Extract the (X, Y) coordinate from the center of the cell holding the provided text.  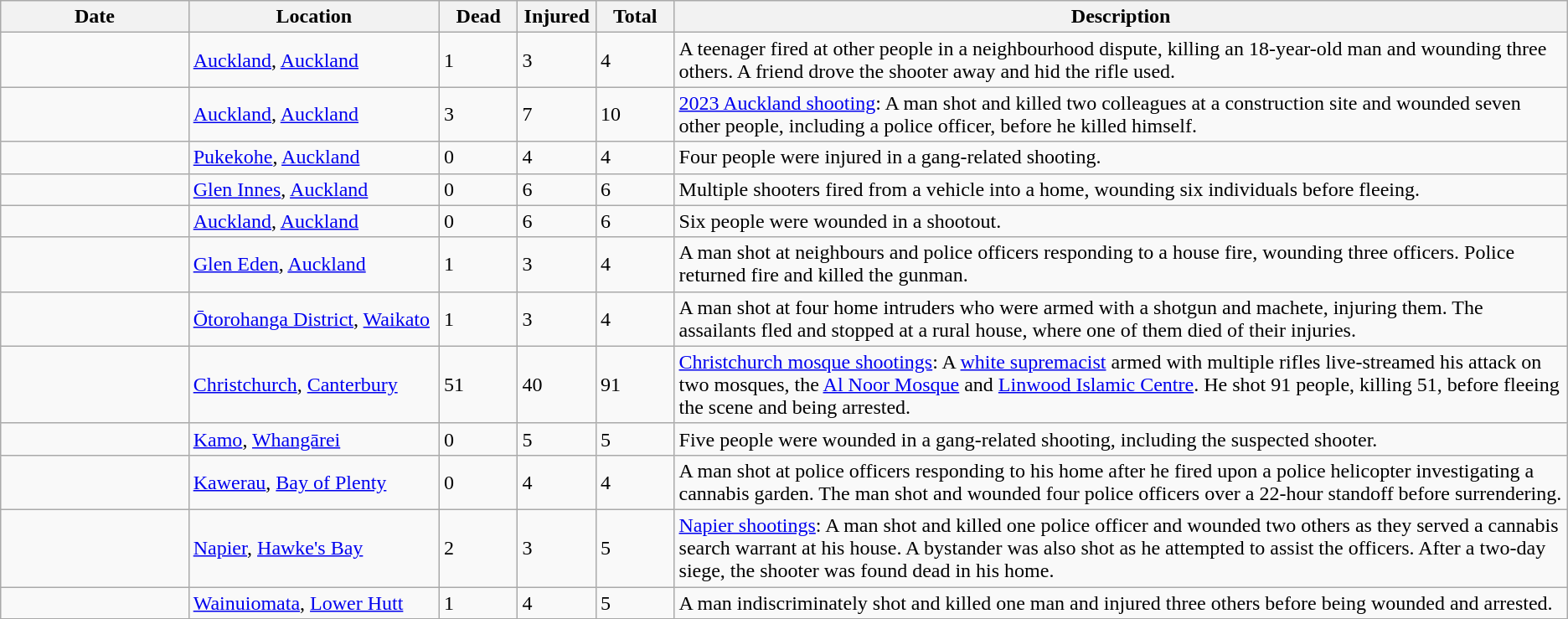
2 (478, 548)
Injured (557, 17)
91 (635, 384)
A man indiscriminately shot and killed one man and injured three others before being wounded and arrested. (1121, 602)
Pukekohe, Auckland (313, 157)
7 (557, 114)
Date (95, 17)
Total (635, 17)
Christchurch, Canterbury (313, 384)
Kawerau, Bay of Plenty (313, 482)
Glen Innes, Auckland (313, 189)
Five people were wounded in a gang-related shooting, including the suspected shooter. (1121, 439)
Napier, Hawke's Bay (313, 548)
Location (313, 17)
Kamo, Whangārei (313, 439)
Six people were wounded in a shootout. (1121, 221)
Glen Eden, Auckland (313, 265)
10 (635, 114)
Four people were injured in a gang-related shooting. (1121, 157)
Wainuiomata, Lower Hutt (313, 602)
Multiple shooters fired from a vehicle into a home, wounding six individuals before fleeing. (1121, 189)
51 (478, 384)
Dead (478, 17)
40 (557, 384)
Description (1121, 17)
A man shot at neighbours and police officers responding to a house fire, wounding three officers. Police returned fire and killed the gunman. (1121, 265)
Ōtorohanga District, Waikato (313, 318)
